Extract the [X, Y] coordinate from the center of the cell holding the provided text.  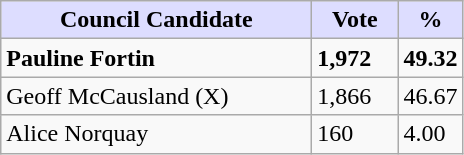
160 [355, 134]
Pauline Fortin [156, 58]
Alice Norquay [156, 134]
1,866 [355, 96]
1,972 [355, 58]
Geoff McCausland (X) [156, 96]
Council Candidate [156, 20]
49.32 [430, 58]
Vote [355, 20]
4.00 [430, 134]
% [430, 20]
46.67 [430, 96]
